Scan for the cell matching the given text and deliver its (x, y) coordinate at center. 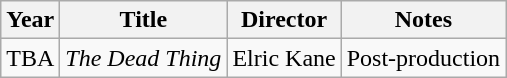
Notes (423, 20)
Director (284, 20)
TBA (30, 58)
Elric Kane (284, 58)
The Dead Thing (144, 58)
Title (144, 20)
Post-production (423, 58)
Year (30, 20)
